Return (x, y) of the center of cell containing provided text 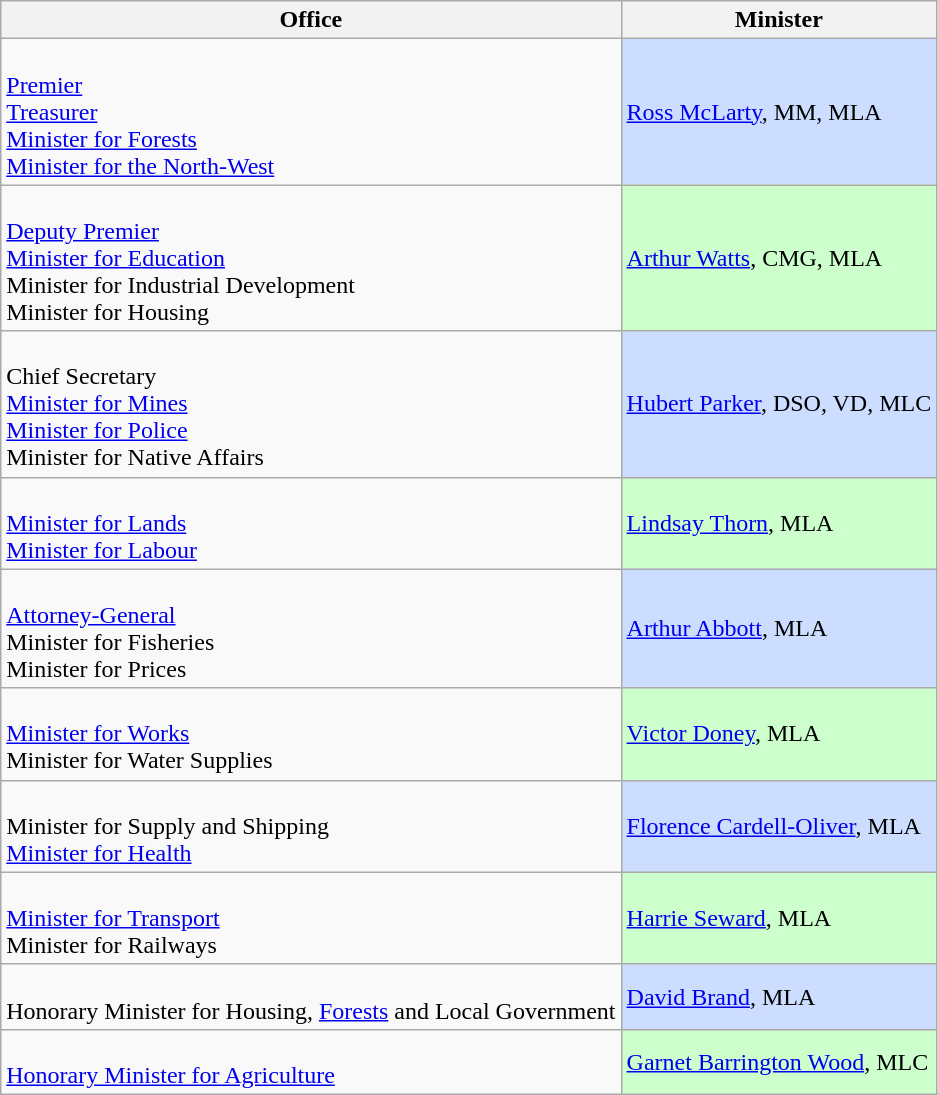
Honorary Minister for Housing, Forests and Local Government (311, 996)
David Brand, MLA (779, 996)
Attorney-General Minister for Fisheries Minister for Prices (311, 628)
Florence Cardell-Oliver, MLA (779, 826)
Hubert Parker, DSO, VD, MLC (779, 404)
Minister for Lands Minister for Labour (311, 523)
Lindsay Thorn, MLA (779, 523)
Premier Treasurer Minister for Forests Minister for the North-West (311, 112)
Minister for Works Minister for Water Supplies (311, 734)
Deputy Premier Minister for Education Minister for Industrial Development Minister for Housing (311, 258)
Victor Doney, MLA (779, 734)
Chief Secretary Minister for Mines Minister for Police Minister for Native Affairs (311, 404)
Arthur Watts, CMG, MLA (779, 258)
Minister for Supply and Shipping Minister for Health (311, 826)
Arthur Abbott, MLA (779, 628)
Honorary Minister for Agriculture (311, 1062)
Garnet Barrington Wood, MLC (779, 1062)
Harrie Seward, MLA (779, 918)
Office (311, 20)
Minister for Transport Minister for Railways (311, 918)
Minister (779, 20)
Ross McLarty, MM, MLA (779, 112)
